Identify which cell holds the provided text, then report its (X, Y) central coordinate. 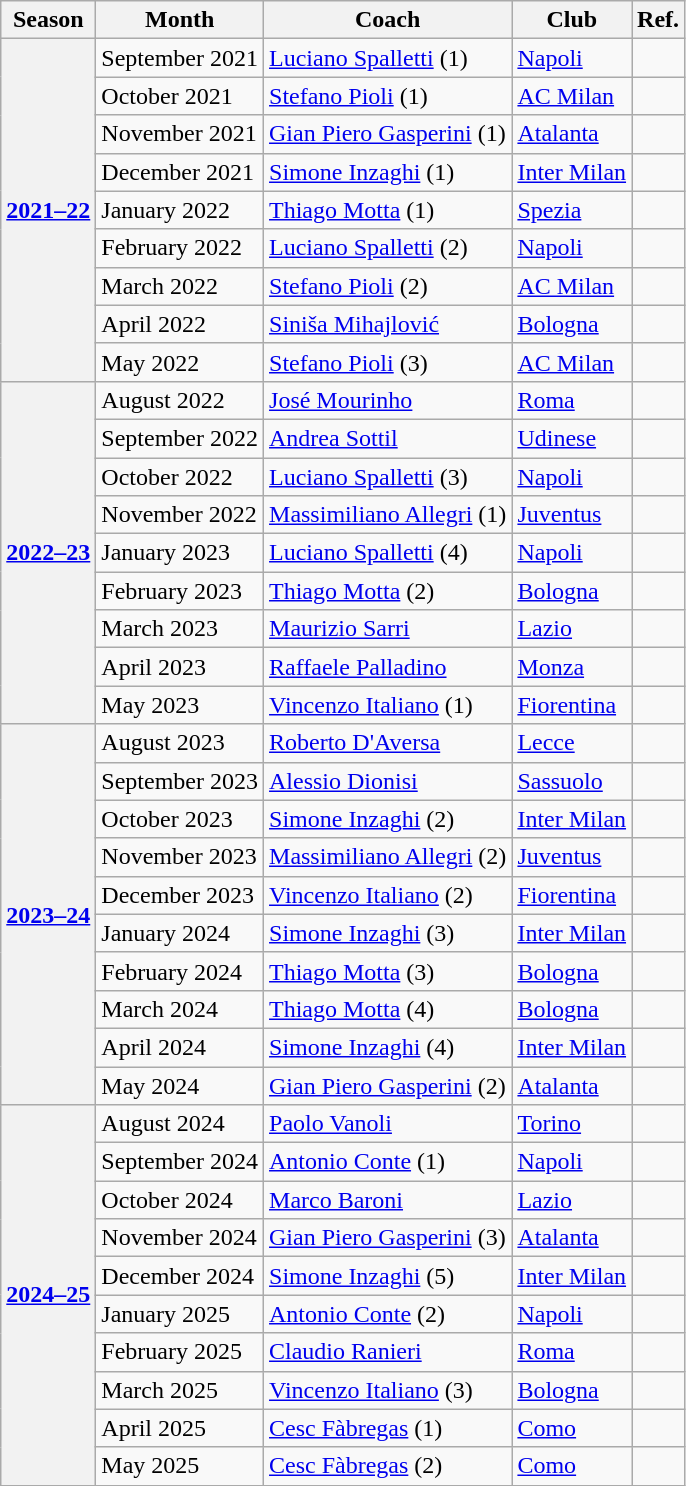
Raffaele Palladino (388, 667)
December 2023 (180, 895)
November 2021 (180, 134)
Massimiliano Allegri (1) (388, 515)
October 2022 (180, 477)
Gian Piero Gasperini (3) (388, 1238)
Marco Baroni (388, 1200)
October 2021 (180, 96)
Claudio Ranieri (388, 1352)
August 2023 (180, 743)
Luciano Spalletti (2) (388, 248)
Luciano Spalletti (3) (388, 477)
September 2024 (180, 1162)
November 2022 (180, 515)
March 2023 (180, 629)
Maurizio Sarri (388, 629)
Simone Inzaghi (3) (388, 933)
2022–23 (48, 552)
October 2024 (180, 1200)
Club (572, 20)
José Mourinho (388, 400)
April 2023 (180, 667)
August 2022 (180, 400)
Antonio Conte (1) (388, 1162)
Lecce (572, 743)
Roberto D'Aversa (388, 743)
Luciano Spalletti (4) (388, 553)
September 2022 (180, 438)
Thiago Motta (2) (388, 591)
Ref. (658, 20)
Thiago Motta (1) (388, 210)
November 2024 (180, 1238)
May 2023 (180, 705)
November 2023 (180, 857)
February 2023 (180, 591)
Thiago Motta (4) (388, 1009)
Torino (572, 1124)
Siniša Mihajlović (388, 324)
Massimiliano Allegri (2) (388, 857)
March 2025 (180, 1390)
Simone Inzaghi (5) (388, 1276)
January 2025 (180, 1314)
Stefano Pioli (3) (388, 362)
Luciano Spalletti (1) (388, 58)
Season (48, 20)
January 2023 (180, 553)
April 2025 (180, 1428)
Paolo Vanoli (388, 1124)
April 2024 (180, 1047)
2024–25 (48, 1296)
Simone Inzaghi (1) (388, 172)
Udinese (572, 438)
February 2022 (180, 248)
August 2024 (180, 1124)
February 2024 (180, 971)
December 2024 (180, 1276)
Simone Inzaghi (4) (388, 1047)
May 2022 (180, 362)
Stefano Pioli (2) (388, 286)
March 2024 (180, 1009)
Spezia (572, 210)
Simone Inzaghi (2) (388, 819)
Vincenzo Italiano (3) (388, 1390)
January 2022 (180, 210)
Coach (388, 20)
Monza (572, 667)
Alessio Dionisi (388, 781)
Thiago Motta (3) (388, 971)
February 2025 (180, 1352)
May 2025 (180, 1466)
Gian Piero Gasperini (2) (388, 1085)
April 2022 (180, 324)
May 2024 (180, 1085)
Month (180, 20)
September 2021 (180, 58)
Vincenzo Italiano (2) (388, 895)
Gian Piero Gasperini (1) (388, 134)
Andrea Sottil (388, 438)
December 2021 (180, 172)
September 2023 (180, 781)
Antonio Conte (2) (388, 1314)
Cesc Fàbregas (1) (388, 1428)
October 2023 (180, 819)
March 2022 (180, 286)
January 2024 (180, 933)
Sassuolo (572, 781)
Stefano Pioli (1) (388, 96)
Vincenzo Italiano (1) (388, 705)
Cesc Fàbregas (2) (388, 1466)
2021–22 (48, 210)
2023–24 (48, 914)
